Determine the [X, Y] coordinate at the center of the cell enclosing the given text.  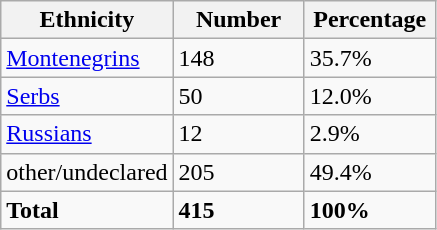
49.4% [370, 172]
205 [238, 172]
Montenegrins [87, 58]
12.0% [370, 96]
Russians [87, 134]
other/undeclared [87, 172]
12 [238, 134]
100% [370, 210]
2.9% [370, 134]
Ethnicity [87, 20]
50 [238, 96]
Serbs [87, 96]
Percentage [370, 20]
35.7% [370, 58]
148 [238, 58]
415 [238, 210]
Number [238, 20]
Total [87, 210]
